From the cell containing the given text, extract its center point as [x, y] coordinate. 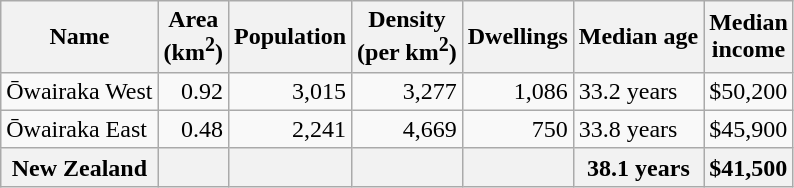
Area(km2) [193, 37]
Density(per km2) [408, 37]
2,241 [290, 129]
Medianincome [749, 37]
4,669 [408, 129]
Name [80, 37]
$45,900 [749, 129]
750 [518, 129]
1,086 [518, 91]
Ōwairaka West [80, 91]
Median age [638, 37]
0.48 [193, 129]
Population [290, 37]
3,277 [408, 91]
38.1 years [638, 167]
33.8 years [638, 129]
$41,500 [749, 167]
0.92 [193, 91]
Dwellings [518, 37]
33.2 years [638, 91]
New Zealand [80, 167]
$50,200 [749, 91]
Ōwairaka East [80, 129]
3,015 [290, 91]
